Find where the given text appears and provide that cell's center as [X, Y] coordinate. 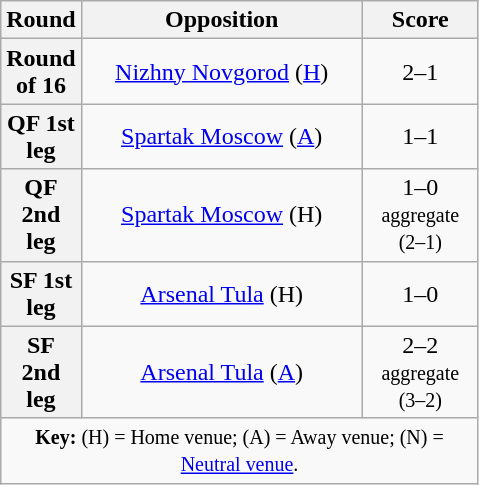
Opposition [222, 20]
2–1 [420, 72]
Round of 16 [41, 72]
Key: (H) = Home venue; (A) = Away venue; (N) = Neutral venue. [240, 450]
Spartak Moscow (A) [222, 136]
Score [420, 20]
Spartak Moscow (H) [222, 215]
QF 2nd leg [41, 215]
1–0 [420, 294]
1–1 [420, 136]
Arsenal Tula (H) [222, 294]
1–0 aggregate (2–1) [420, 215]
SF 1st leg [41, 294]
2–2 aggregate (3–2) [420, 372]
SF 2nd leg [41, 372]
Round [41, 20]
QF 1st leg [41, 136]
Nizhny Novgorod (H) [222, 72]
Arsenal Tula (A) [222, 372]
